Output the [x, y] coordinate of the center of the cell containing the given text.  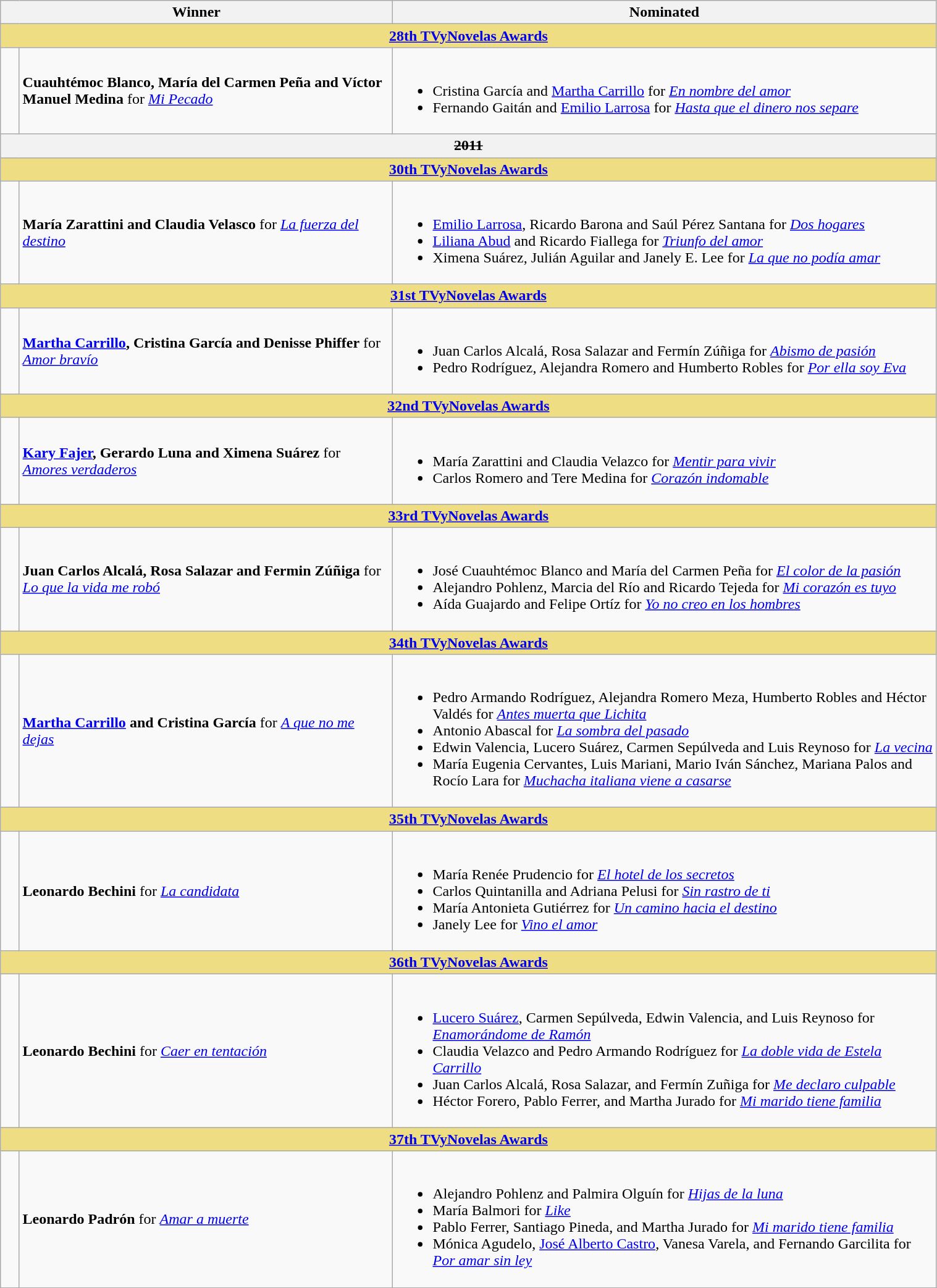
28th TVyNovelas Awards [468, 36]
33rd TVyNovelas Awards [468, 516]
Martha Carrillo and Cristina García for A que no me dejas [206, 731]
Nominated [665, 12]
Juan Carlos Alcalá, Rosa Salazar and Fermín Zúñiga for Abismo de pasiónPedro Rodríguez, Alejandra Romero and Humberto Robles for Por ella soy Eva [665, 351]
32nd TVyNovelas Awards [468, 406]
35th TVyNovelas Awards [468, 819]
Cristina García and Martha Carrillo for En nombre del amorFernando Gaitán and Emilio Larrosa for Hasta que el dinero nos separe [665, 91]
37th TVyNovelas Awards [468, 1139]
36th TVyNovelas Awards [468, 963]
Juan Carlos Alcalá, Rosa Salazar and Fermin Zúñiga for Lo que la vida me robó [206, 579]
34th TVyNovelas Awards [468, 643]
Leonardo Bechini for La candidata [206, 891]
Winner [196, 12]
Cuauhtémoc Blanco, María del Carmen Peña and Víctor Manuel Medina for Mi Pecado [206, 91]
Leonardo Bechini for Caer en tentación [206, 1051]
María Zarattini and Claudia Velazco for Mentir para vivirCarlos Romero and Tere Medina for Corazón indomable [665, 461]
Kary Fajer, Gerardo Luna and Ximena Suárez for Amores verdaderos [206, 461]
Martha Carrillo, Cristina García and Denisse Phiffer for Amor bravío [206, 351]
31st TVyNovelas Awards [468, 296]
30th TVyNovelas Awards [468, 169]
Leonardo Padrón for Amar a muerte [206, 1219]
María Zarattini and Claudia Velasco for La fuerza del destino [206, 232]
2011 [468, 146]
